Scan for the cell matching the given text and deliver its (x, y) coordinate at center. 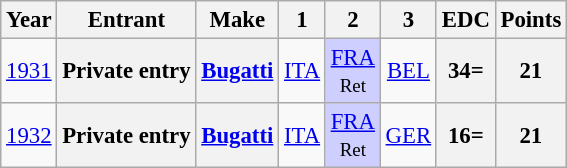
1932 (29, 136)
Points (530, 20)
1931 (29, 72)
2 (352, 20)
34= (466, 72)
1 (302, 20)
GER (408, 136)
3 (408, 20)
16= (466, 136)
Entrant (126, 20)
Year (29, 20)
EDC (466, 20)
Make (238, 20)
BEL (408, 72)
